Search for the cell housing the specified text and yield its (X, Y) center coordinate. 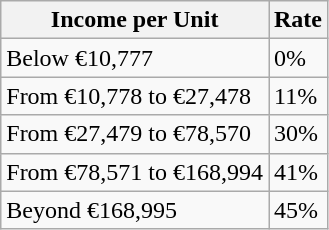
From €78,571 to €168,994 (135, 172)
41% (298, 172)
From €10,778 to €27,478 (135, 96)
Below €10,777 (135, 58)
Rate (298, 20)
30% (298, 134)
Income per Unit (135, 20)
Beyond €168,995 (135, 210)
45% (298, 210)
0% (298, 58)
11% (298, 96)
From €27,479 to €78,570 (135, 134)
